Return the [X, Y] coordinate for the center point of the cell that contains the specified text.  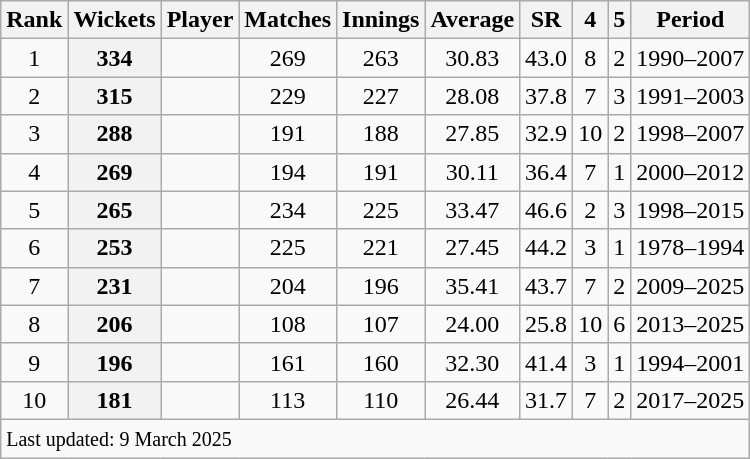
31.7 [546, 400]
41.4 [546, 362]
Last updated: 9 March 2025 [376, 438]
Innings [381, 20]
2017–2025 [690, 400]
27.45 [472, 248]
25.8 [546, 324]
30.11 [472, 172]
229 [288, 96]
107 [381, 324]
2000–2012 [690, 172]
181 [114, 400]
221 [381, 248]
334 [114, 58]
43.0 [546, 58]
1990–2007 [690, 58]
2009–2025 [690, 286]
206 [114, 324]
33.47 [472, 210]
37.8 [546, 96]
288 [114, 134]
1998–2007 [690, 134]
227 [381, 96]
28.08 [472, 96]
1998–2015 [690, 210]
36.4 [546, 172]
32.9 [546, 134]
44.2 [546, 248]
263 [381, 58]
194 [288, 172]
Wickets [114, 20]
1978–1994 [690, 248]
234 [288, 210]
SR [546, 20]
26.44 [472, 400]
27.85 [472, 134]
161 [288, 362]
30.83 [472, 58]
188 [381, 134]
35.41 [472, 286]
315 [114, 96]
Rank [34, 20]
1991–2003 [690, 96]
Player [200, 20]
231 [114, 286]
108 [288, 324]
2013–2025 [690, 324]
9 [34, 362]
32.30 [472, 362]
Average [472, 20]
46.6 [546, 210]
Matches [288, 20]
253 [114, 248]
1994–2001 [690, 362]
110 [381, 400]
24.00 [472, 324]
113 [288, 400]
160 [381, 362]
204 [288, 286]
Period [690, 20]
265 [114, 210]
43.7 [546, 286]
